Return the (X, Y) coordinate for the center point of the cell that contains the specified text.  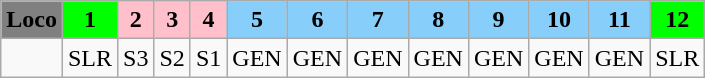
12 (678, 20)
8 (438, 20)
1 (90, 20)
7 (378, 20)
Loco (32, 20)
S3 (136, 58)
4 (208, 20)
9 (498, 20)
S1 (208, 58)
2 (136, 20)
6 (317, 20)
5 (257, 20)
3 (172, 20)
S2 (172, 58)
11 (619, 20)
10 (559, 20)
